Provide the (X, Y) coordinate of the cell's center where the given text is located.  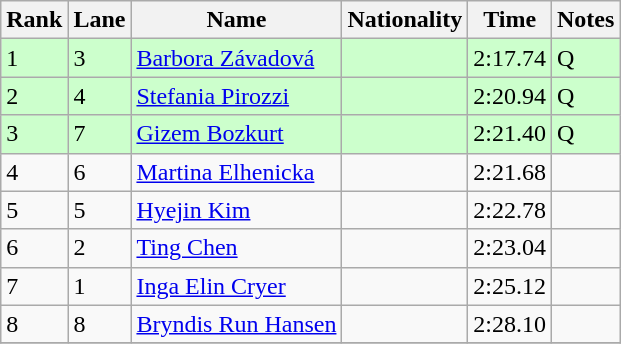
Gizem Bozkurt (236, 134)
Lane (100, 20)
Bryndis Run Hansen (236, 324)
2:20.94 (510, 96)
2:22.78 (510, 210)
Name (236, 20)
2:17.74 (510, 58)
Time (510, 20)
Barbora Závadová (236, 58)
Martina Elhenicka (236, 172)
2:21.40 (510, 134)
2:21.68 (510, 172)
2:28.10 (510, 324)
Hyejin Kim (236, 210)
Inga Elin Cryer (236, 286)
Nationality (405, 20)
2:23.04 (510, 248)
2:25.12 (510, 286)
Rank (34, 20)
Stefania Pirozzi (236, 96)
Notes (585, 20)
Ting Chen (236, 248)
